Search for the cell housing the specified text and yield its (X, Y) center coordinate. 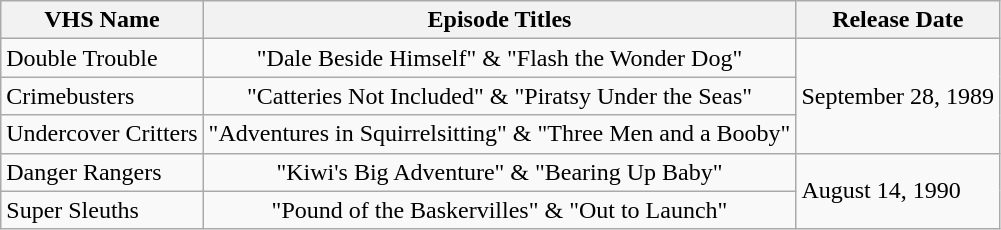
Danger Rangers (102, 172)
"Kiwi's Big Adventure" & "Bearing Up Baby" (500, 172)
August 14, 1990 (898, 191)
"Adventures in Squirrelsitting" & "Three Men and a Booby" (500, 134)
Crimebusters (102, 96)
VHS Name (102, 20)
Double Trouble (102, 58)
"Pound of the Baskervilles" & "Out to Launch" (500, 210)
September 28, 1989 (898, 96)
Super Sleuths (102, 210)
"Catteries Not Included" & "Piratsy Under the Seas" (500, 96)
"Dale Beside Himself" & "Flash the Wonder Dog" (500, 58)
Undercover Critters (102, 134)
Episode Titles (500, 20)
Release Date (898, 20)
